Find where the given text appears and provide that cell's center as [X, Y] coordinate. 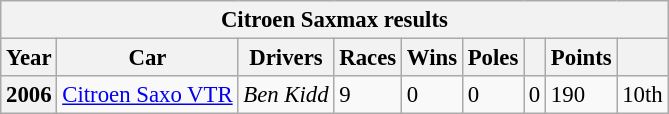
Drivers [286, 58]
Car [148, 58]
190 [582, 95]
Citroen Saxo VTR [148, 95]
Year [29, 58]
9 [368, 95]
Poles [492, 58]
Races [368, 58]
2006 [29, 95]
Citroen Saxmax results [334, 20]
Points [582, 58]
Ben Kidd [286, 95]
Wins [432, 58]
10th [642, 95]
